Find where the given text appears and provide that cell's center as [x, y] coordinate. 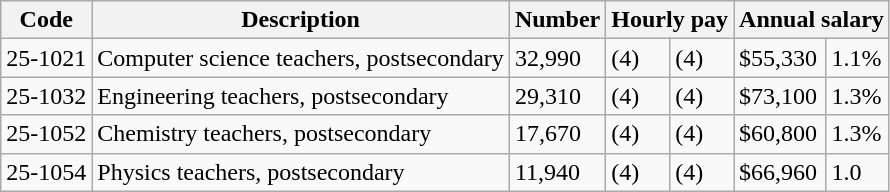
Engineering teachers, postsecondary [301, 96]
1.0 [858, 172]
11,940 [557, 172]
25-1032 [46, 96]
Code [46, 20]
17,670 [557, 134]
25-1021 [46, 58]
$60,800 [780, 134]
1.1% [858, 58]
Physics teachers, postsecondary [301, 172]
Computer science teachers, postsecondary [301, 58]
Hourly pay [670, 20]
Chemistry teachers, postsecondary [301, 134]
29,310 [557, 96]
$73,100 [780, 96]
25-1052 [46, 134]
Annual salary [812, 20]
32,990 [557, 58]
25-1054 [46, 172]
$55,330 [780, 58]
Number [557, 20]
Description [301, 20]
$66,960 [780, 172]
